From the cell containing the given text, extract its center point as [x, y] coordinate. 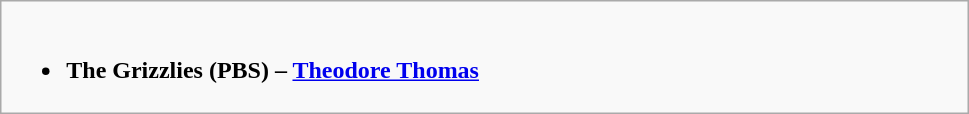
The Grizzlies (PBS) – Theodore Thomas [485, 58]
